Pinpoint the cell where the given text exists, returning its (x, y) midpoint coordinate. 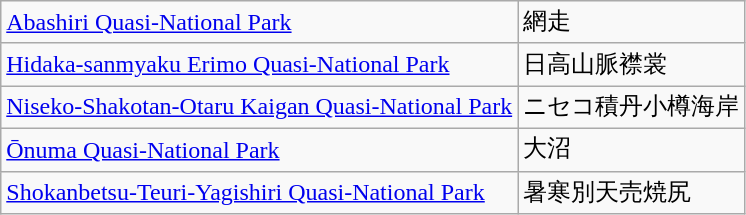
Shokanbetsu-Teuri-Yagishiri Quasi-National Park (260, 192)
Hidaka-sanmyaku Erimo Quasi-National Park (260, 64)
暑寒別天売焼尻 (632, 192)
Niseko-Shakotan-Otaru Kaigan Quasi-National Park (260, 108)
網走 (632, 22)
日高山脈襟裳 (632, 64)
大沼 (632, 150)
Ōnuma Quasi-National Park (260, 150)
ニセコ積丹小樽海岸 (632, 108)
Abashiri Quasi-National Park (260, 22)
